Identify which cell holds the provided text, then report its (X, Y) central coordinate. 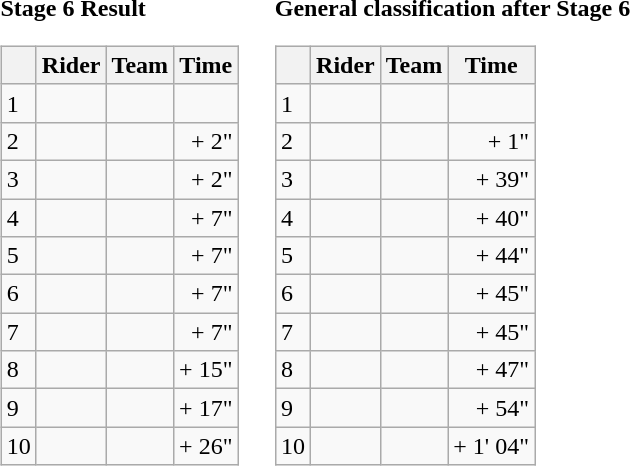
+ 40" (492, 217)
+ 1" (492, 141)
+ 1' 04" (492, 446)
+ 47" (492, 370)
+ 26" (206, 446)
+ 54" (492, 408)
+ 44" (492, 256)
+ 39" (492, 179)
+ 17" (206, 408)
+ 15" (206, 370)
